Return (x, y) of the center of cell containing provided text 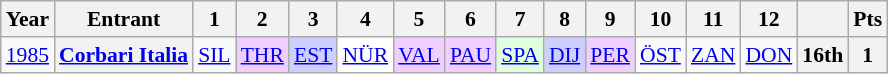
DON (768, 55)
PAU (470, 55)
10 (660, 19)
THR (262, 55)
SIL (214, 55)
5 (419, 19)
Year (28, 19)
ZAN (713, 55)
11 (713, 19)
12 (768, 19)
NÜR (365, 55)
16th (822, 55)
Pts (868, 19)
DIJ (564, 55)
Corbari Italia (124, 55)
Entrant (124, 19)
6 (470, 19)
SPA (520, 55)
3 (314, 19)
ÖST (660, 55)
1985 (28, 55)
EST (314, 55)
9 (610, 19)
7 (520, 19)
2 (262, 19)
PER (610, 55)
VAL (419, 55)
8 (564, 19)
4 (365, 19)
